Provide the (X, Y) coordinate of the cell's center where the given text is located.  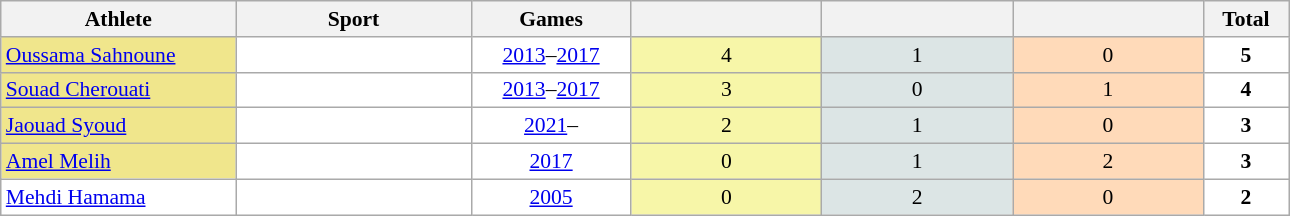
2005 (551, 197)
Souad Cherouati (118, 90)
Oussama Sahnoune (118, 55)
Mehdi Hamama (118, 197)
Sport (354, 19)
Total (1246, 19)
Amel Melih (118, 162)
Games (551, 19)
Athlete (118, 19)
Jaouad Syoud (118, 126)
5 (1246, 55)
2017 (551, 162)
2021– (551, 126)
